Search for the cell housing the specified text and yield its [X, Y] center coordinate. 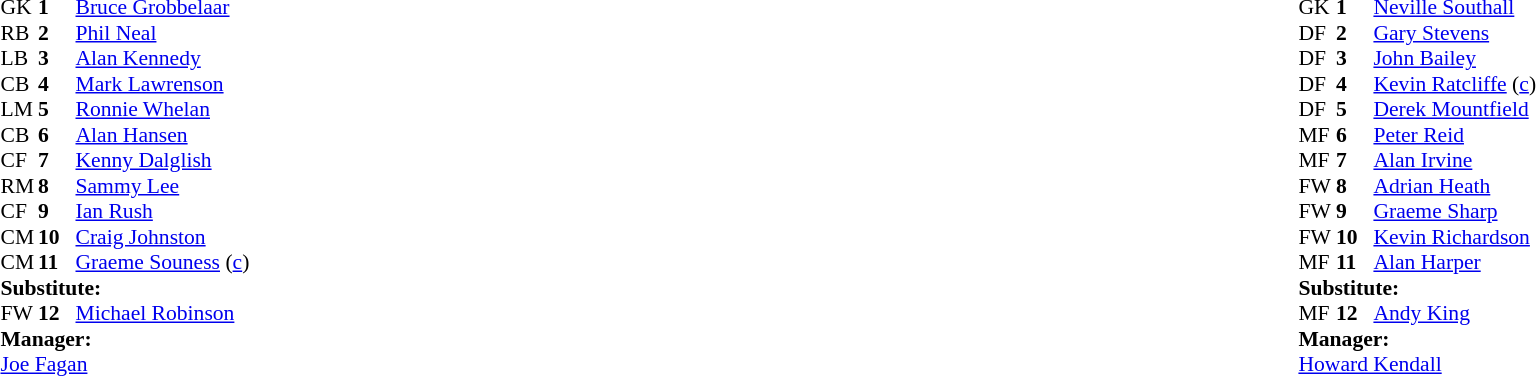
Kenny Dalglish [163, 161]
Ronnie Whelan [163, 109]
Ian Rush [163, 211]
Graeme Sharp [1454, 211]
Phil Neal [163, 33]
Craig Johnston [163, 237]
John Bailey [1454, 59]
Adrian Heath [1454, 186]
Andy King [1454, 313]
LM [19, 109]
Kevin Ratcliffe (c) [1454, 84]
Kevin Richardson [1454, 237]
RB [19, 33]
Graeme Souness (c) [163, 263]
LB [19, 59]
Alan Irvine [1454, 161]
Peter Reid [1454, 135]
Alan Hansen [163, 135]
Derek Mountfield [1454, 109]
Gary Stevens [1454, 33]
Michael Robinson [163, 313]
Sammy Lee [163, 186]
RM [19, 186]
Alan Harper [1454, 263]
Alan Kennedy [163, 59]
Mark Lawrenson [163, 84]
